Determine the [X, Y] coordinate at the center of the cell enclosing the given text.  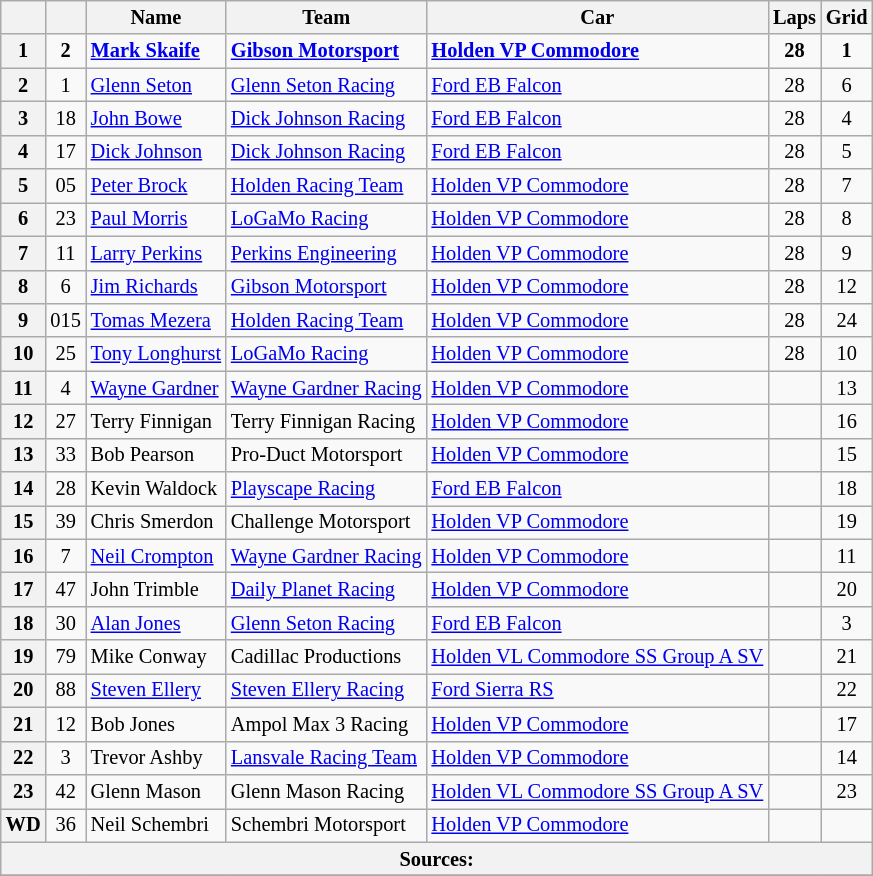
Kevin Waldock [156, 489]
Tony Longhurst [156, 354]
Name [156, 17]
Team [326, 17]
33 [66, 455]
Dick Johnson [156, 152]
Glenn Seton [156, 85]
36 [66, 825]
42 [66, 791]
John Bowe [156, 118]
Sources: [437, 859]
Larry Perkins [156, 253]
Schembri Motorsport [326, 825]
25 [66, 354]
Jim Richards [156, 287]
Steven Ellery Racing [326, 690]
30 [66, 623]
Peter Brock [156, 186]
Terry Finnigan Racing [326, 421]
39 [66, 522]
Chris Smerdon [156, 522]
Daily Planet Racing [326, 589]
47 [66, 589]
Glenn Mason Racing [326, 791]
Car [598, 17]
Challenge Motorsport [326, 522]
Mike Conway [156, 657]
Terry Finnigan [156, 421]
Grid [847, 17]
Ford Sierra RS [598, 690]
Paul Morris [156, 219]
Alan Jones [156, 623]
Mark Skaife [156, 51]
Bob Pearson [156, 455]
Lansvale Racing Team [326, 758]
Steven Ellery [156, 690]
Pro-Duct Motorsport [326, 455]
Wayne Gardner [156, 388]
24 [847, 320]
015 [66, 320]
Ampol Max 3 Racing [326, 724]
Glenn Mason [156, 791]
Tomas Mezera [156, 320]
WD [24, 825]
Cadillac Productions [326, 657]
27 [66, 421]
Neil Crompton [156, 556]
88 [66, 690]
John Trimble [156, 589]
Trevor Ashby [156, 758]
Neil Schembri [156, 825]
Bob Jones [156, 724]
79 [66, 657]
Laps [794, 17]
Playscape Racing [326, 489]
05 [66, 186]
Perkins Engineering [326, 253]
